Find where the given text appears and provide that cell's center as (x, y) coordinate. 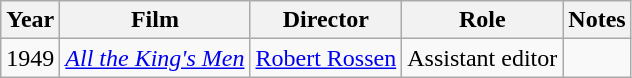
Role (482, 20)
Assistant editor (482, 58)
1949 (30, 58)
Film (155, 20)
Notes (597, 20)
Director (326, 20)
All the King's Men (155, 58)
Year (30, 20)
Robert Rossen (326, 58)
